Output the [X, Y] coordinate of the center of the cell containing the given text.  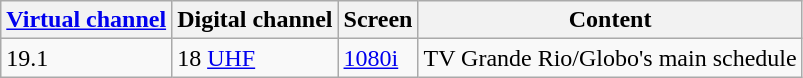
18 UHF [255, 58]
19.1 [86, 58]
Screen [378, 20]
Content [610, 20]
Digital channel [255, 20]
Virtual channel [86, 20]
TV Grande Rio/Globo's main schedule [610, 58]
1080i [378, 58]
